Determine the [x, y] coordinate at the center of the cell enclosing the given text.  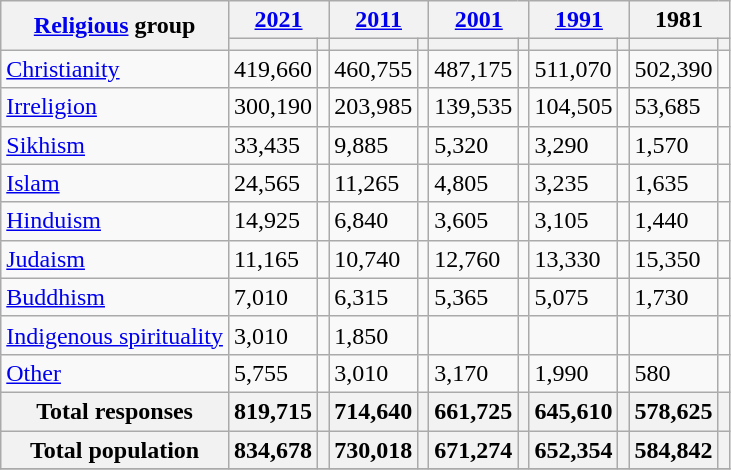
652,354 [574, 449]
584,842 [674, 449]
819,715 [272, 411]
13,330 [574, 259]
7,010 [272, 297]
730,018 [374, 449]
33,435 [272, 145]
6,315 [374, 297]
460,755 [374, 69]
487,175 [474, 69]
2001 [479, 20]
Hinduism [115, 221]
Christianity [115, 69]
15,350 [674, 259]
Indigenous spirituality [115, 335]
53,685 [674, 107]
139,535 [474, 107]
5,320 [474, 145]
419,660 [272, 69]
2011 [379, 20]
645,610 [574, 411]
3,605 [474, 221]
6,840 [374, 221]
580 [674, 373]
3,170 [474, 373]
Total population [115, 449]
834,678 [272, 449]
24,565 [272, 183]
1,730 [674, 297]
Irreligion [115, 107]
104,505 [574, 107]
1,990 [574, 373]
203,985 [374, 107]
714,640 [374, 411]
300,190 [272, 107]
5,755 [272, 373]
Other [115, 373]
1,440 [674, 221]
3,105 [574, 221]
1981 [679, 20]
2021 [278, 20]
Religious group [115, 26]
3,235 [574, 183]
9,885 [374, 145]
661,725 [474, 411]
12,760 [474, 259]
10,740 [374, 259]
1991 [579, 20]
14,925 [272, 221]
Sikhism [115, 145]
502,390 [674, 69]
1,570 [674, 145]
Buddhism [115, 297]
Judaism [115, 259]
578,625 [674, 411]
5,075 [574, 297]
1,635 [674, 183]
Islam [115, 183]
11,165 [272, 259]
5,365 [474, 297]
3,290 [574, 145]
671,274 [474, 449]
511,070 [574, 69]
11,265 [374, 183]
Total responses [115, 411]
4,805 [474, 183]
1,850 [374, 335]
